Extract the (X, Y) coordinate from the center of the cell holding the provided text.  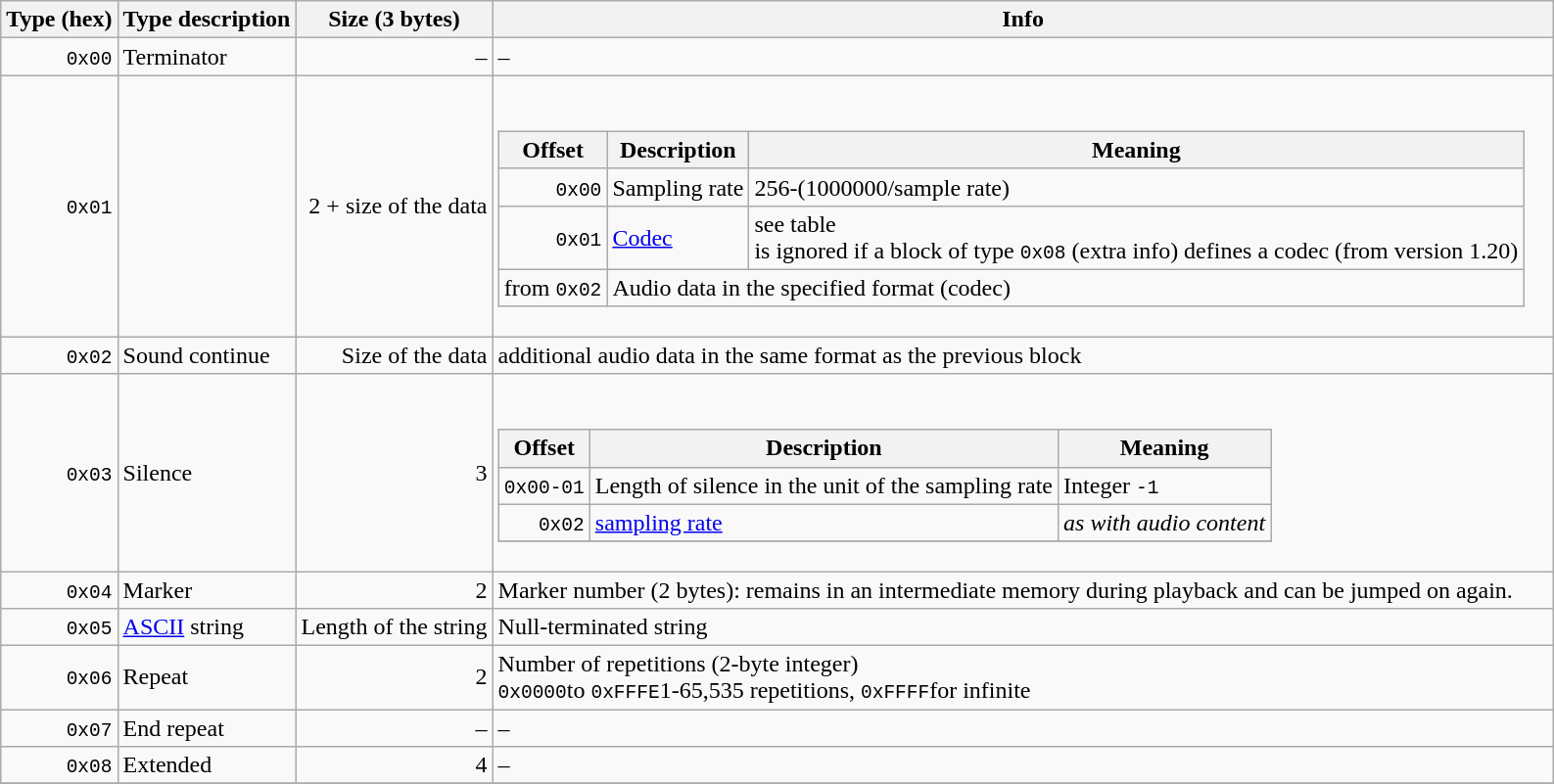
End repeat (207, 728)
Offset Description Meaning 0x00-01 Length of silence in the unit of the sampling rate Integer -1 0x02 sampling rate as with audio content (1022, 473)
0x07 (59, 728)
Sound continue (207, 355)
ASCII string (207, 627)
additional audio data in the same format as the previous block (1022, 355)
Length of silence in the unit of the sampling rate (824, 485)
Terminator (207, 57)
Codec (678, 237)
0x08 (59, 765)
as with audio content (1165, 523)
Audio data in the specified format (codec) (1065, 288)
0x04 (59, 590)
Length of the string (394, 627)
0x05 (59, 627)
2 + size of the data (394, 206)
Null-terminated string (1022, 627)
sampling rate (824, 523)
256-(1000000/sample rate) (1136, 187)
0x03 (59, 473)
Extended (207, 765)
Size (3 bytes) (394, 20)
Size of the data (394, 355)
0x00-01 (544, 485)
4 (394, 765)
Number of repetitions (2-byte integer)0x0000to 0xFFFE1-65,535 repetitions, 0xFFFFfor infinite (1022, 677)
see tableis ignored if a block of type 0x08 (extra info) defines a codec (from version 1.20) (1136, 237)
Marker (207, 590)
0x06 (59, 677)
from 0x02 (552, 288)
Type description (207, 20)
Silence (207, 473)
Integer -1 (1165, 485)
3 (394, 473)
Type (hex) (59, 20)
Info (1022, 20)
Sampling rate (678, 187)
Repeat (207, 677)
Marker number (2 bytes): remains in an intermediate memory during playback and can be jumped on again. (1022, 590)
